Return [X, Y] of the center of cell containing provided text 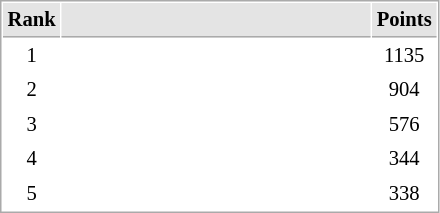
4 [32, 158]
Points [404, 20]
2 [32, 90]
904 [404, 90]
3 [32, 124]
Rank [32, 20]
338 [404, 194]
344 [404, 158]
1135 [404, 56]
1 [32, 56]
576 [404, 124]
5 [32, 194]
